Capture the cell that displays the provided text and extract its [X, Y] central coordinate. 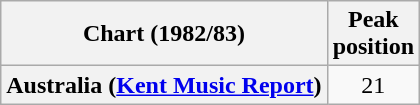
21 [373, 85]
Peakposition [373, 34]
Australia (Kent Music Report) [164, 85]
Chart (1982/83) [164, 34]
